Determine the [X, Y] coordinate at the center of the cell enclosing the given text.  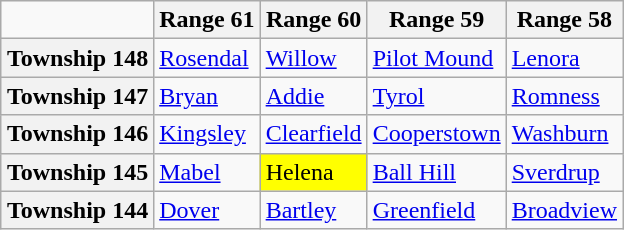
Tyrol [436, 96]
Bartley [314, 210]
Sverdrup [564, 172]
Cooperstown [436, 134]
Range 61 [207, 20]
Range 59 [436, 20]
Range 58 [564, 20]
Broadview [564, 210]
Township 145 [77, 172]
Range 60 [314, 20]
Willow [314, 58]
Bryan [207, 96]
Clearfield [314, 134]
Ball Hill [436, 172]
Township 144 [77, 210]
Washburn [564, 134]
Kingsley [207, 134]
Helena [314, 172]
Greenfield [436, 210]
Lenora [564, 58]
Township 148 [77, 58]
Township 146 [77, 134]
Rosendal [207, 58]
Addie [314, 96]
Romness [564, 96]
Township 147 [77, 96]
Dover [207, 210]
Pilot Mound [436, 58]
Mabel [207, 172]
